Detect which cell encompasses the target text, then output its (X, Y) center coordinate. 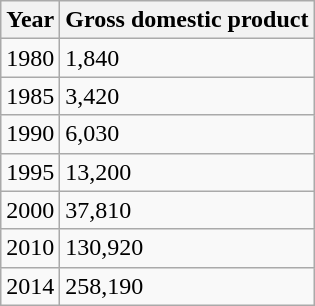
6,030 (187, 134)
13,200 (187, 172)
1980 (30, 58)
130,920 (187, 248)
37,810 (187, 210)
1,840 (187, 58)
Gross domestic product (187, 20)
3,420 (187, 96)
1995 (30, 172)
Year (30, 20)
2010 (30, 248)
1990 (30, 134)
2014 (30, 286)
258,190 (187, 286)
1985 (30, 96)
2000 (30, 210)
